For the text-containing cell, return its midpoint in [x, y] coordinate format. 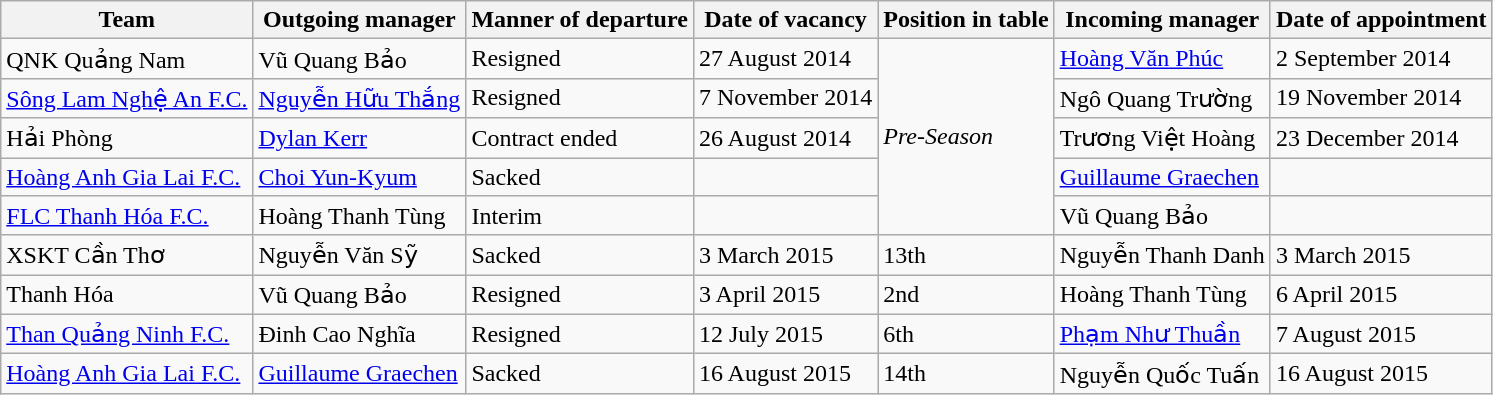
23 December 2014 [1381, 138]
19 November 2014 [1381, 98]
2 September 2014 [1381, 59]
Choi Yun-Kyum [360, 177]
Dylan Kerr [360, 138]
Hoàng Văn Phúc [1162, 59]
26 August 2014 [785, 138]
Đinh Cao Nghĩa [360, 334]
Pre-Season [966, 137]
Interim [580, 216]
7 November 2014 [785, 98]
XSKT Cần Thơ [127, 255]
FLC Thanh Hóa F.C. [127, 216]
Date of vacancy [785, 20]
Hải Phòng [127, 138]
Position in table [966, 20]
13th [966, 255]
12 July 2015 [785, 334]
Than Quảng Ninh F.C. [127, 334]
Nguyễn Văn Sỹ [360, 255]
Date of appointment [1381, 20]
QNK Quảng Nam [127, 59]
Sông Lam Nghệ An F.C. [127, 98]
3 April 2015 [785, 295]
Incoming manager [1162, 20]
7 August 2015 [1381, 334]
Nguyễn Thanh Danh [1162, 255]
Outgoing manager [360, 20]
Nguyễn Quốc Tuấn [1162, 374]
6 April 2015 [1381, 295]
6th [966, 334]
Nguyễn Hữu Thắng [360, 98]
Manner of departure [580, 20]
Thanh Hóa [127, 295]
Phạm Như Thuần [1162, 334]
Contract ended [580, 138]
14th [966, 374]
Trương Việt Hoàng [1162, 138]
Team [127, 20]
2nd [966, 295]
Ngô Quang Trường [1162, 98]
27 August 2014 [785, 59]
